From the cell containing the given text, extract its center point as [x, y] coordinate. 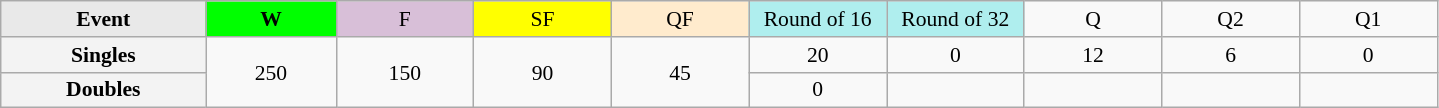
SF [543, 19]
Singles [104, 55]
150 [405, 72]
Round of 16 [818, 19]
90 [543, 72]
QF [680, 19]
Q1 [1368, 19]
Round of 32 [955, 19]
12 [1093, 55]
45 [680, 72]
20 [818, 55]
Doubles [104, 90]
Q2 [1231, 19]
F [405, 19]
250 [271, 72]
6 [1231, 55]
W [271, 19]
Q [1093, 19]
Event [104, 19]
